Identify which cell holds the provided text, then report its (X, Y) central coordinate. 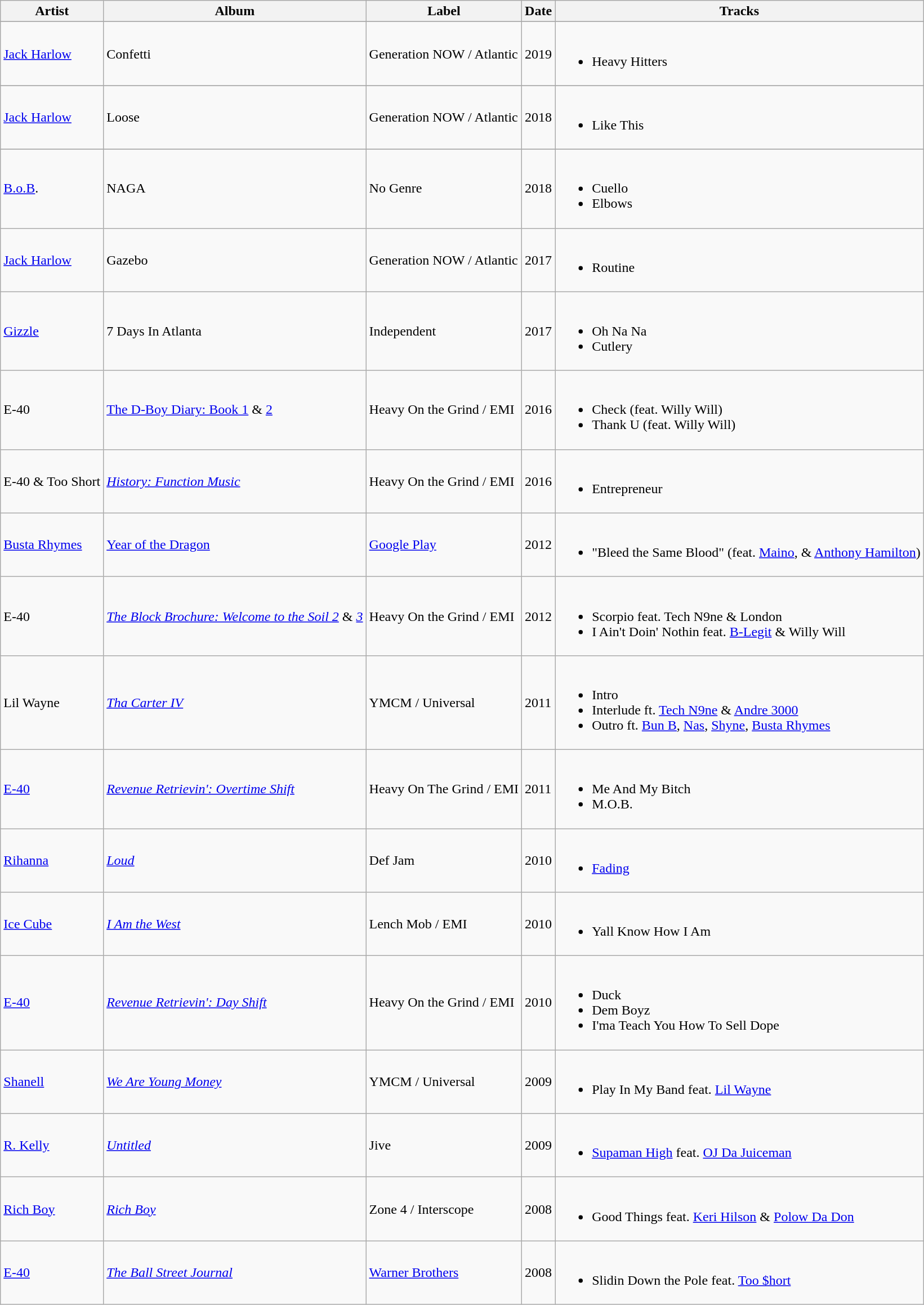
"Bleed the Same Blood" (feat. Maino, & Anthony Hamilton) (740, 545)
The Block Brochure: Welcome to the Soil 2 & 3 (235, 616)
IntroInterlude ft. Tech N9ne & Andre 3000Outro ft. Bun B, Nas, Shyne, Busta Rhymes (740, 703)
I Am the West (235, 924)
E-40 & Too Short (52, 481)
Busta Rhymes (52, 545)
Me And My BitchM.O.B. (740, 789)
Loud (235, 860)
Zone 4 / Interscope (444, 1209)
Jive (444, 1145)
Independent (444, 331)
Lil Wayne (52, 703)
Confetti (235, 54)
Def Jam (444, 860)
R. Kelly (52, 1145)
No Genre (444, 189)
Label (444, 11)
Rihanna (52, 860)
Gazebo (235, 260)
The D-Boy Diary: Book 1 & 2 (235, 410)
Loose (235, 117)
Date (538, 11)
Fading (740, 860)
Good Things feat. Keri Hilson & Polow Da Don (740, 1209)
NAGA (235, 189)
Revenue Retrievin': Day Shift (235, 1003)
B.o.B. (52, 189)
Heavy On The Grind / EMI (444, 789)
Artist (52, 11)
DuckDem BoyzI'ma Teach You How To Sell Dope (740, 1003)
Tracks (740, 11)
Check (feat. Willy Will)Thank U (feat. Willy Will) (740, 410)
History: Function Music (235, 481)
CuelloElbows (740, 189)
Lench Mob / EMI (444, 924)
Entrepreneur (740, 481)
Gizzle (52, 331)
Heavy Hitters (740, 54)
Routine (740, 260)
Year of the Dragon (235, 545)
Ice Cube (52, 924)
Warner Brothers (444, 1272)
Yall Know How I Am (740, 924)
Play In My Band feat. Lil Wayne (740, 1082)
Like This (740, 117)
We Are Young Money (235, 1082)
7 Days In Atlanta (235, 331)
Slidin Down the Pole feat. Too $hort (740, 1272)
Oh Na NaCutlery (740, 331)
Revenue Retrievin': Overtime Shift (235, 789)
The Ball Street Journal (235, 1272)
Shanell (52, 1082)
Untitled (235, 1145)
Album (235, 11)
Tha Carter IV (235, 703)
Google Play (444, 545)
Scorpio feat. Tech N9ne & LondonI Ain't Doin' Nothin feat. B-Legit & Willy Will (740, 616)
Supaman High feat. OJ Da Juiceman (740, 1145)
2019 (538, 54)
